From the cell containing the given text, extract its center point as [X, Y] coordinate. 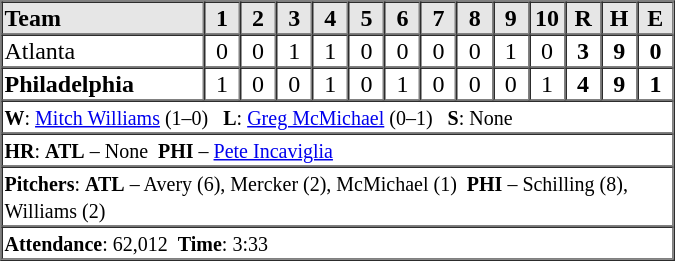
E [655, 18]
HR: ATL – None PHI – Pete Incaviglia [338, 150]
Pitchers: ATL – Avery (6), Mercker (2), McMichael (1) PHI – Schilling (8), Williams (2) [338, 196]
Philadelphia [103, 84]
7 [439, 18]
5 [366, 18]
6 [402, 18]
W: Mitch Williams (1–0) L: Greg McMichael (0–1) S: None [338, 116]
R [583, 18]
2 [258, 18]
10 [547, 18]
H [619, 18]
Team [103, 18]
Atlanta [103, 50]
Attendance: 62,012 Time: 3:33 [338, 242]
8 [475, 18]
